For the text-containing cell, return its midpoint in [x, y] coordinate format. 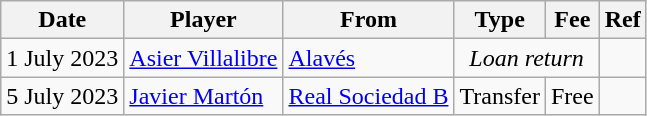
5 July 2023 [62, 96]
Real Sociedad B [368, 96]
Alavés [368, 58]
Player [204, 20]
Loan return [526, 58]
Javier Martón [204, 96]
Type [500, 20]
1 July 2023 [62, 58]
Ref [622, 20]
Fee [572, 20]
Asier Villalibre [204, 58]
Free [572, 96]
From [368, 20]
Transfer [500, 96]
Date [62, 20]
